Return [X, Y] of the center of cell containing provided text 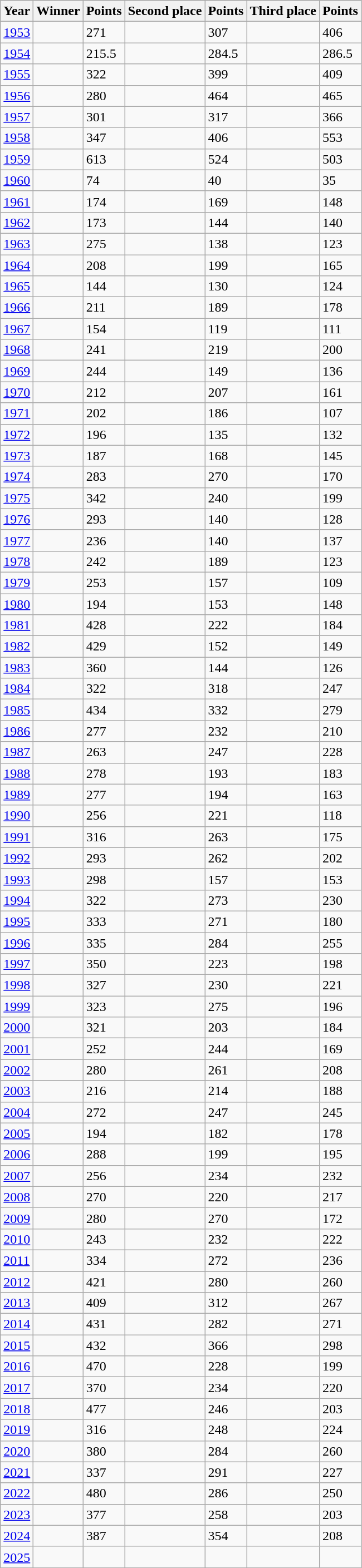
1966 [17, 308]
2006 [17, 1155]
152 [226, 647]
323 [104, 1007]
2005 [17, 1133]
255 [340, 943]
350 [104, 964]
Winner [58, 11]
1992 [17, 858]
282 [226, 1324]
1971 [17, 413]
284.5 [226, 53]
207 [226, 392]
2020 [17, 1451]
241 [104, 350]
334 [104, 1260]
1995 [17, 921]
1967 [17, 329]
399 [226, 75]
2004 [17, 1112]
1961 [17, 201]
333 [104, 921]
136 [340, 371]
288 [104, 1155]
252 [104, 1049]
1965 [17, 287]
180 [340, 921]
312 [226, 1303]
187 [104, 456]
1973 [17, 456]
1991 [17, 837]
1976 [17, 519]
2023 [17, 1515]
1957 [17, 117]
130 [226, 287]
137 [340, 540]
261 [226, 1070]
2014 [17, 1324]
1956 [17, 96]
377 [104, 1515]
1996 [17, 943]
172 [340, 1218]
429 [104, 647]
128 [340, 519]
135 [226, 435]
307 [226, 32]
1972 [17, 435]
354 [226, 1536]
1994 [17, 900]
119 [226, 329]
188 [340, 1091]
258 [226, 1515]
246 [226, 1409]
553 [340, 138]
1980 [17, 604]
262 [226, 858]
219 [226, 350]
2010 [17, 1239]
2019 [17, 1430]
154 [104, 329]
210 [340, 731]
223 [226, 964]
1960 [17, 180]
253 [104, 583]
286.5 [340, 53]
173 [104, 223]
118 [340, 816]
1958 [17, 138]
198 [340, 964]
2016 [17, 1367]
1993 [17, 879]
1988 [17, 773]
227 [340, 1472]
40 [226, 180]
1962 [17, 223]
347 [104, 138]
35 [340, 180]
1989 [17, 795]
2012 [17, 1281]
2001 [17, 1049]
193 [226, 773]
337 [104, 1472]
1977 [17, 540]
2008 [17, 1197]
217 [340, 1197]
1999 [17, 1007]
163 [340, 795]
243 [104, 1239]
2015 [17, 1345]
1974 [17, 477]
327 [104, 985]
1954 [17, 53]
2024 [17, 1536]
273 [226, 900]
428 [104, 625]
1983 [17, 668]
291 [226, 1472]
111 [340, 329]
200 [340, 350]
2007 [17, 1176]
1964 [17, 265]
2002 [17, 1070]
186 [226, 413]
431 [104, 1324]
2017 [17, 1388]
1987 [17, 752]
109 [340, 583]
161 [340, 392]
1959 [17, 159]
524 [226, 159]
2009 [17, 1218]
278 [104, 773]
432 [104, 1345]
240 [226, 498]
332 [226, 710]
360 [104, 668]
245 [340, 1112]
387 [104, 1536]
211 [104, 308]
250 [340, 1493]
1990 [17, 816]
168 [226, 456]
74 [104, 180]
421 [104, 1281]
126 [340, 668]
1984 [17, 689]
2011 [17, 1260]
215.5 [104, 53]
317 [226, 117]
Third place [283, 11]
212 [104, 392]
248 [226, 1430]
279 [340, 710]
145 [340, 456]
1979 [17, 583]
286 [226, 1493]
1986 [17, 731]
138 [226, 244]
2021 [17, 1472]
2013 [17, 1303]
503 [340, 159]
2003 [17, 1091]
321 [104, 1028]
Year [17, 11]
2000 [17, 1028]
318 [226, 689]
214 [226, 1091]
2022 [17, 1493]
183 [340, 773]
464 [226, 96]
1978 [17, 561]
1969 [17, 371]
242 [104, 561]
1970 [17, 392]
182 [226, 1133]
175 [340, 837]
283 [104, 477]
342 [104, 498]
1985 [17, 710]
216 [104, 1091]
1982 [17, 647]
267 [340, 1303]
2025 [17, 1557]
1975 [17, 498]
170 [340, 477]
195 [340, 1155]
470 [104, 1367]
477 [104, 1409]
124 [340, 287]
1968 [17, 350]
Second place [165, 11]
1953 [17, 32]
301 [104, 117]
1963 [17, 244]
335 [104, 943]
480 [104, 1493]
165 [340, 265]
2018 [17, 1409]
174 [104, 201]
613 [104, 159]
465 [340, 96]
1998 [17, 985]
224 [340, 1430]
434 [104, 710]
380 [104, 1451]
370 [104, 1388]
1997 [17, 964]
107 [340, 413]
132 [340, 435]
1955 [17, 75]
1981 [17, 625]
